From the cell containing the given text, extract its center point as (x, y) coordinate. 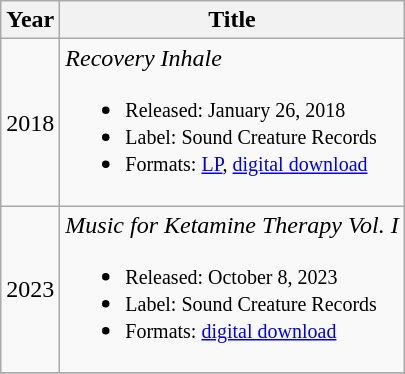
Title (232, 20)
2023 (30, 290)
Year (30, 20)
Recovery InhaleReleased: January 26, 2018Label: Sound Creature RecordsFormats: LP, digital download (232, 122)
Music for Ketamine Therapy Vol. IReleased: October 8, 2023Label: Sound Creature RecordsFormats: digital download (232, 290)
2018 (30, 122)
